Locate the cell with the specified text and output its [X, Y] center coordinate. 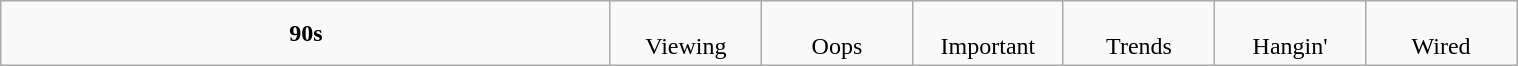
90s [306, 34]
Hangin' [1290, 34]
Trends [1138, 34]
Wired [1442, 34]
Oops [836, 34]
Viewing [686, 34]
Important [988, 34]
